Identify which cell holds the provided text, then report its [X, Y] central coordinate. 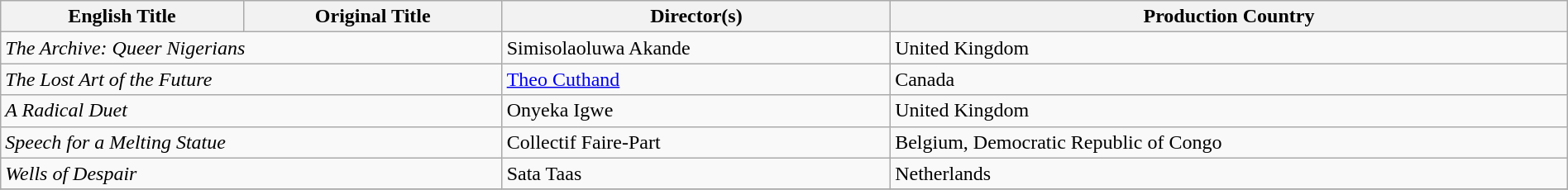
Production Country [1229, 17]
Canada [1229, 79]
Wells of Despair [251, 173]
Onyeka Igwe [696, 111]
Theo Cuthand [696, 79]
Speech for a Melting Statue [251, 142]
The Archive: Queer Nigerians [251, 48]
Sata Taas [696, 173]
Simisolaoluwa Akande [696, 48]
Collectif Faire-Part [696, 142]
Belgium, Democratic Republic of Congo [1229, 142]
Director(s) [696, 17]
Netherlands [1229, 173]
The Lost Art of the Future [251, 79]
English Title [122, 17]
Original Title [372, 17]
A Radical Duet [251, 111]
